Find where the given text appears and provide that cell's center as [x, y] coordinate. 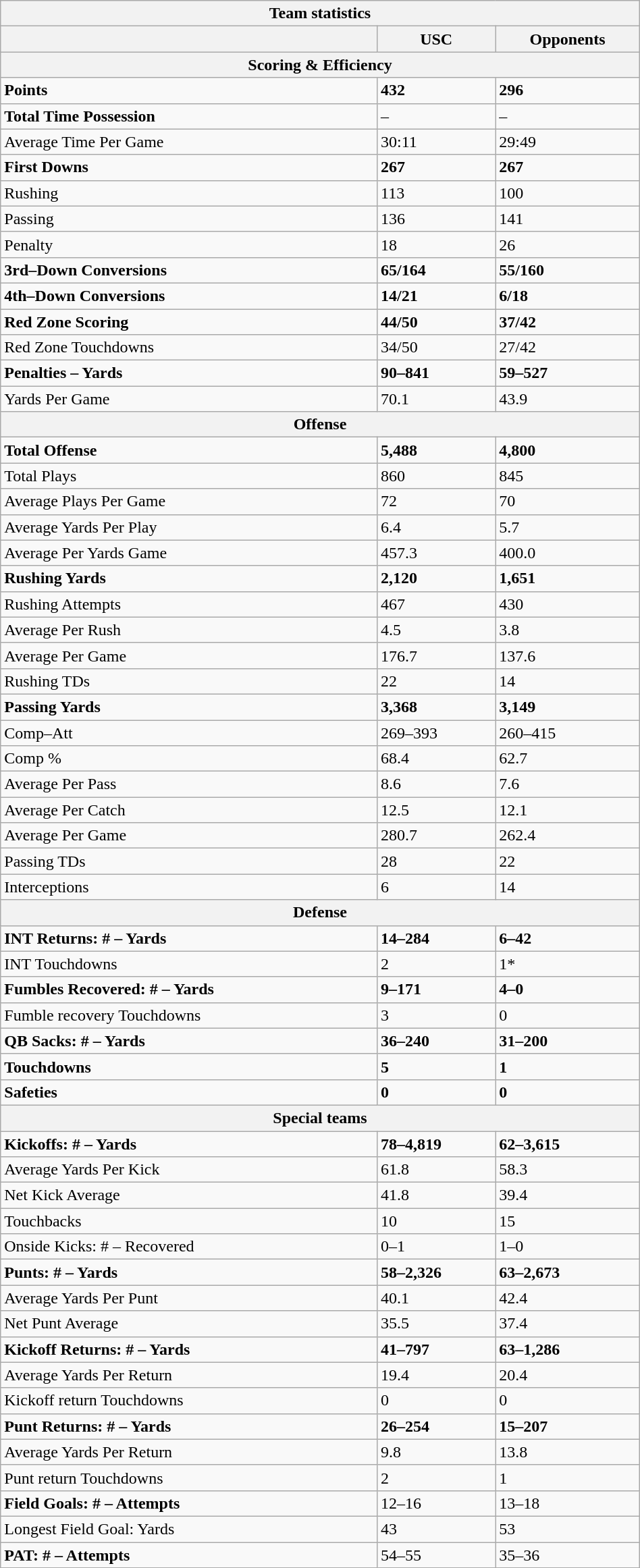
13–18 [567, 1503]
41–797 [436, 1349]
Fumbles Recovered: # – Yards [189, 990]
269–393 [436, 732]
Team statistics [320, 13]
Rushing [189, 193]
3rd–Down Conversions [189, 270]
137.6 [567, 655]
40.1 [436, 1298]
First Downs [189, 167]
53 [567, 1529]
Field Goals: # – Attempts [189, 1503]
61.8 [436, 1170]
5.7 [567, 527]
28 [436, 861]
5 [436, 1066]
34/50 [436, 348]
USC [436, 39]
6–42 [567, 938]
141 [567, 219]
27/42 [567, 348]
90–841 [436, 373]
Passing TDs [189, 861]
35.5 [436, 1324]
15 [567, 1221]
100 [567, 193]
1,651 [567, 578]
Total Plays [189, 476]
Points [189, 90]
12.1 [567, 810]
10 [436, 1221]
Interceptions [189, 887]
2,120 [436, 578]
8.6 [436, 784]
Kickoffs: # – Yards [189, 1144]
54–55 [436, 1555]
39.4 [567, 1195]
Rushing Attempts [189, 604]
43 [436, 1529]
13.8 [567, 1452]
400.0 [567, 553]
457.3 [436, 553]
Onside Kicks: # – Recovered [189, 1247]
1* [567, 964]
70.1 [436, 399]
Penalty [189, 244]
58–2,326 [436, 1272]
Average Plays Per Game [189, 502]
Punts: # – Yards [189, 1272]
36–240 [436, 1041]
296 [567, 90]
Net Punt Average [189, 1324]
Longest Field Goal: Yards [189, 1529]
Average Yards Per Kick [189, 1170]
6.4 [436, 527]
280.7 [436, 836]
Red Zone Touchdowns [189, 348]
4–0 [567, 990]
Average Per Rush [189, 630]
31–200 [567, 1041]
62–3,615 [567, 1144]
3.8 [567, 630]
3,368 [436, 707]
15–207 [567, 1426]
Punt Returns: # – Yards [189, 1426]
59–527 [567, 373]
14/21 [436, 296]
18 [436, 244]
68.4 [436, 759]
262.4 [567, 836]
Average Per Pass [189, 784]
6 [436, 887]
58.3 [567, 1170]
432 [436, 90]
35–36 [567, 1555]
43.9 [567, 399]
Rushing TDs [189, 681]
Rushing Yards [189, 578]
Kickoff return Touchdowns [189, 1401]
63–1,286 [567, 1349]
845 [567, 476]
PAT: # – Attempts [189, 1555]
20.4 [567, 1375]
Yards Per Game [189, 399]
860 [436, 476]
37.4 [567, 1324]
INT Returns: # – Yards [189, 938]
Passing [189, 219]
Total Offense [189, 450]
Offense [320, 425]
Net Kick Average [189, 1195]
Red Zone Scoring [189, 322]
0–1 [436, 1247]
9–171 [436, 990]
INT Touchdowns [189, 964]
113 [436, 193]
12.5 [436, 810]
26–254 [436, 1426]
Touchbacks [189, 1221]
Comp % [189, 759]
78–4,819 [436, 1144]
Average Time Per Game [189, 142]
Punt return Touchdowns [189, 1478]
42.4 [567, 1298]
Total Time Possession [189, 116]
Opponents [567, 39]
3,149 [567, 707]
Scoring & Efficiency [320, 65]
Average Per Catch [189, 810]
29:49 [567, 142]
Kickoff Returns: # – Yards [189, 1349]
63–2,673 [567, 1272]
3 [436, 1015]
Average Per Yards Game [189, 553]
44/50 [436, 322]
1–0 [567, 1247]
Defense [320, 913]
19.4 [436, 1375]
30:11 [436, 142]
260–415 [567, 732]
55/160 [567, 270]
9.8 [436, 1452]
65/164 [436, 270]
72 [436, 502]
176.7 [436, 655]
7.6 [567, 784]
Average Yards Per Play [189, 527]
Safeties [189, 1092]
70 [567, 502]
Passing Yards [189, 707]
Touchdowns [189, 1066]
12–16 [436, 1503]
QB Sacks: # – Yards [189, 1041]
14–284 [436, 938]
430 [567, 604]
37/42 [567, 322]
4,800 [567, 450]
136 [436, 219]
41.8 [436, 1195]
Average Yards Per Punt [189, 1298]
4.5 [436, 630]
6/18 [567, 296]
26 [567, 244]
467 [436, 604]
4th–Down Conversions [189, 296]
5,488 [436, 450]
62.7 [567, 759]
Special teams [320, 1118]
Penalties – Yards [189, 373]
Fumble recovery Touchdowns [189, 1015]
Comp–Att [189, 732]
